For the text-containing cell, return its midpoint in [X, Y] coordinate format. 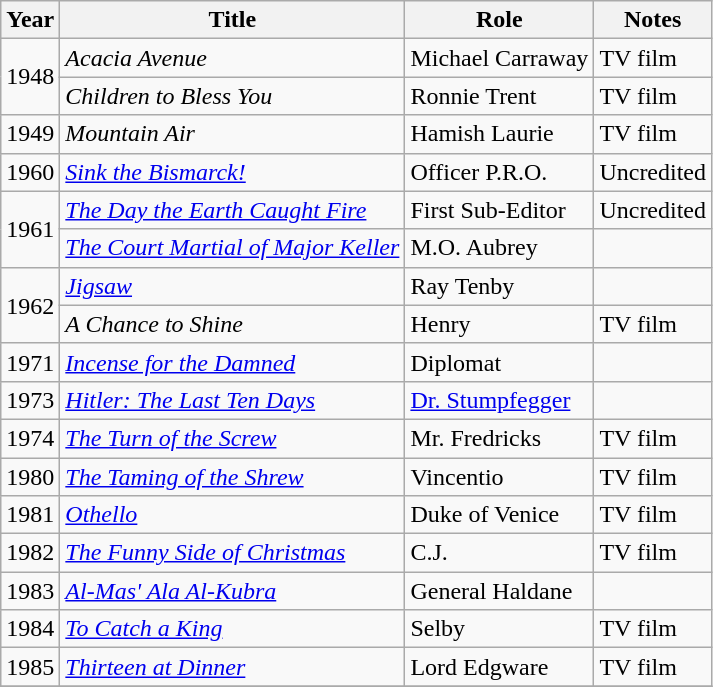
Incense for the Damned [232, 362]
Mountain Air [232, 134]
M.O. Aubrey [500, 248]
Henry [500, 324]
The Turn of the Screw [232, 438]
1949 [30, 134]
Acacia Avenue [232, 58]
1961 [30, 229]
Michael Carraway [500, 58]
Ronnie Trent [500, 96]
Selby [500, 629]
1983 [30, 591]
Title [232, 20]
1974 [30, 438]
Othello [232, 515]
Hamish Laurie [500, 134]
Year [30, 20]
1960 [30, 172]
Lord Edgware [500, 667]
1948 [30, 77]
1973 [30, 400]
1971 [30, 362]
The Court Martial of Major Keller [232, 248]
1985 [30, 667]
Ray Tenby [500, 286]
Vincentio [500, 477]
1980 [30, 477]
The Taming of the Shrew [232, 477]
The Day the Earth Caught Fire [232, 210]
Thirteen at Dinner [232, 667]
C.J. [500, 553]
Officer P.R.O. [500, 172]
Mr. Fredricks [500, 438]
Hitler: The Last Ten Days [232, 400]
The Funny Side of Christmas [232, 553]
Duke of Venice [500, 515]
1981 [30, 515]
1982 [30, 553]
First Sub-Editor [500, 210]
Al-Mas' Ala Al-Kubra [232, 591]
Diplomat [500, 362]
Dr. Stumpfegger [500, 400]
General Haldane [500, 591]
Jigsaw [232, 286]
A Chance to Shine [232, 324]
Role [500, 20]
1984 [30, 629]
Notes [653, 20]
To Catch a King [232, 629]
Children to Bless You [232, 96]
1962 [30, 305]
Sink the Bismarck! [232, 172]
